Capture the cell that displays the provided text and extract its (x, y) central coordinate. 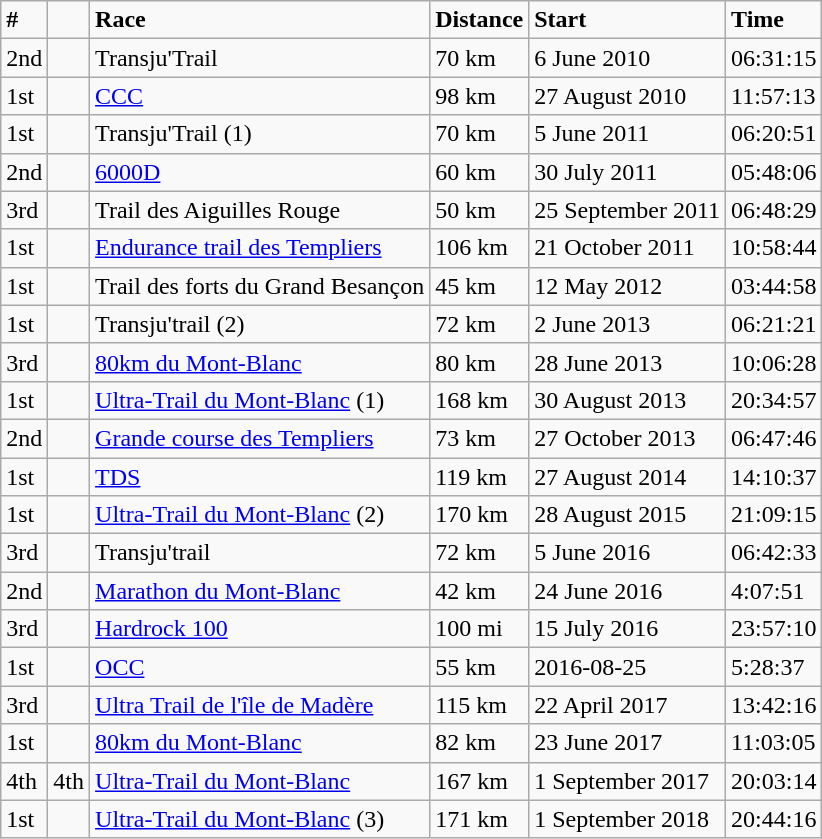
119 km (480, 477)
28 June 2013 (628, 362)
1 September 2017 (628, 781)
5 June 2011 (628, 134)
22 April 2017 (628, 705)
30 July 2011 (628, 172)
11:57:13 (774, 96)
TDS (260, 477)
Ultra-Trail du Mont-Blanc (260, 781)
Ultra-Trail du Mont-Blanc (2) (260, 515)
Trail des Aiguilles Rouge (260, 210)
Time (774, 20)
4:07:51 (774, 591)
2016-08-25 (628, 667)
21 October 2011 (628, 248)
115 km (480, 705)
82 km (480, 743)
6 June 2010 (628, 58)
100 mi (480, 629)
23 June 2017 (628, 743)
2 June 2013 (628, 324)
# (24, 20)
Trail des forts du Grand Besançon (260, 286)
06:48:29 (774, 210)
OCC (260, 667)
30 August 2013 (628, 400)
14:10:37 (774, 477)
98 km (480, 96)
13:42:16 (774, 705)
Transju'Trail (1) (260, 134)
Race (260, 20)
80 km (480, 362)
5:28:37 (774, 667)
60 km (480, 172)
21:09:15 (774, 515)
1 September 2018 (628, 819)
20:44:16 (774, 819)
45 km (480, 286)
10:06:28 (774, 362)
171 km (480, 819)
Hardrock 100 (260, 629)
Ultra-Trail du Mont-Blanc (3) (260, 819)
06:47:46 (774, 438)
05:48:06 (774, 172)
20:34:57 (774, 400)
12 May 2012 (628, 286)
55 km (480, 667)
27 August 2014 (628, 477)
Start (628, 20)
Grande course des Templiers (260, 438)
06:20:51 (774, 134)
Ultra Trail de l'île de Madère (260, 705)
24 June 2016 (628, 591)
Marathon du Mont-Blanc (260, 591)
CCC (260, 96)
06:31:15 (774, 58)
27 October 2013 (628, 438)
Distance (480, 20)
5 June 2016 (628, 553)
73 km (480, 438)
42 km (480, 591)
15 July 2016 (628, 629)
10:58:44 (774, 248)
25 September 2011 (628, 210)
23:57:10 (774, 629)
50 km (480, 210)
28 August 2015 (628, 515)
Endurance trail des Templiers (260, 248)
03:44:58 (774, 286)
Transju'Trail (260, 58)
Transju'trail (2) (260, 324)
11:03:05 (774, 743)
Ultra-Trail du Mont-Blanc (1) (260, 400)
Transju'trail (260, 553)
06:42:33 (774, 553)
06:21:21 (774, 324)
6000D (260, 172)
167 km (480, 781)
106 km (480, 248)
27 August 2010 (628, 96)
168 km (480, 400)
170 km (480, 515)
20:03:14 (774, 781)
